Provide the (x, y) coordinate of the cell's center where the given text is located.  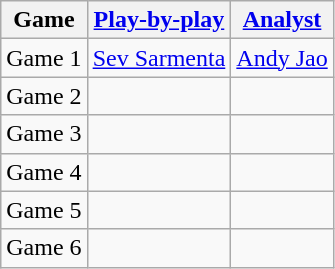
Game 1 (44, 58)
Game (44, 20)
Game 3 (44, 134)
Game 2 (44, 96)
Andy Jao (282, 58)
Sev Sarmenta (159, 58)
Game 5 (44, 210)
Game 6 (44, 248)
Analyst (282, 20)
Game 4 (44, 172)
Play-by-play (159, 20)
